Find where the given text appears and provide that cell's center as (x, y) coordinate. 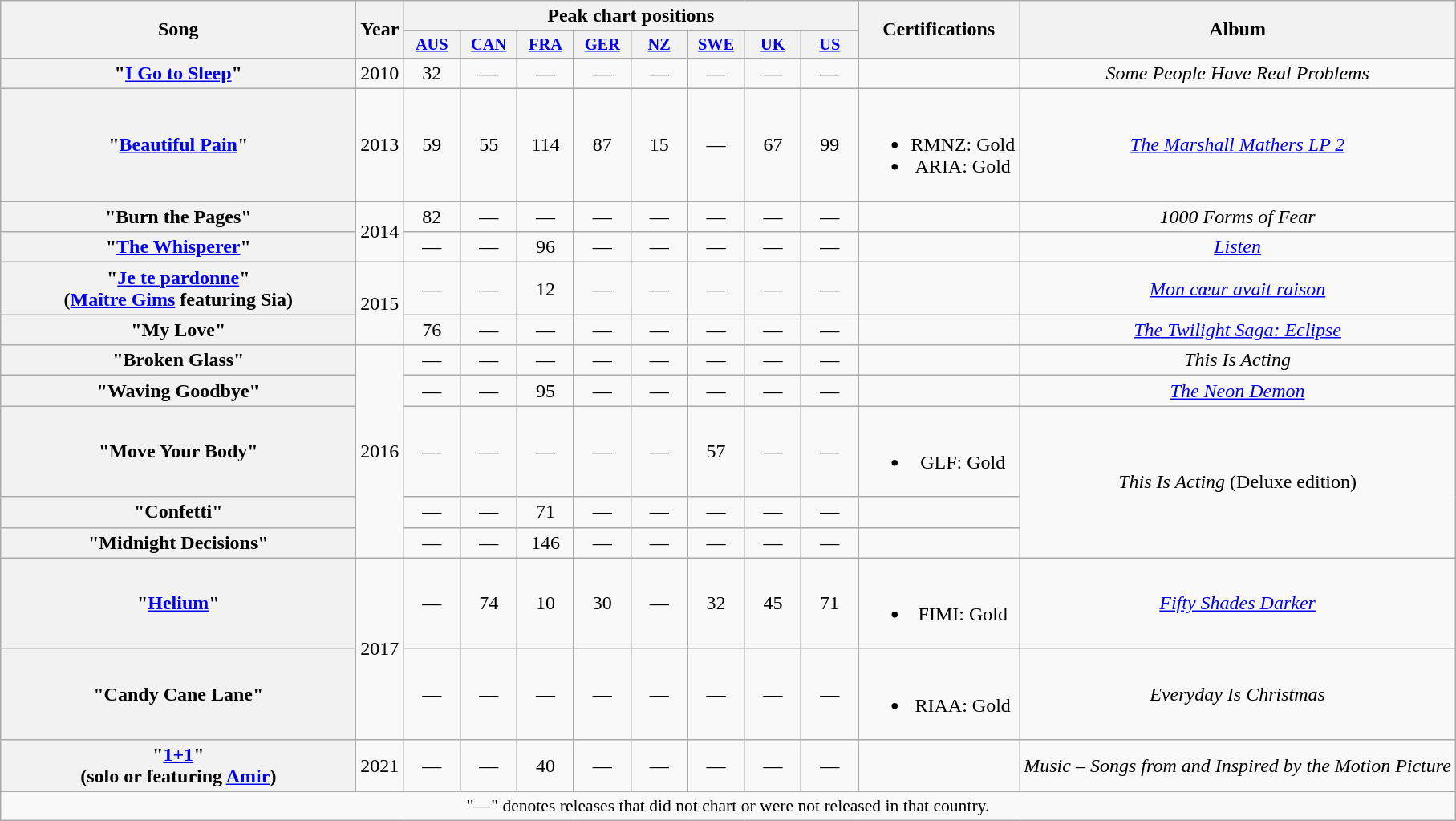
15 (659, 145)
RIAA: Gold (939, 693)
Peak chart positions (631, 16)
The Neon Demon (1238, 391)
99 (829, 145)
12 (545, 289)
UK (773, 45)
95 (545, 391)
"Beautiful Pain" (178, 145)
RMNZ: GoldARIA: Gold (939, 145)
96 (545, 247)
"My Love" (178, 330)
40 (545, 766)
"1+1"(solo or featuring Amir) (178, 766)
AUS (432, 45)
This Is Acting (Deluxe edition) (1238, 482)
Year (380, 30)
"—" denotes releases that did not chart or were not released in that country. (728, 806)
US (829, 45)
"Confetti" (178, 512)
The Twilight Saga: Eclipse (1238, 330)
45 (773, 604)
"Burn the Pages" (178, 217)
2017 (380, 648)
Certifications (939, 30)
"Move Your Body" (178, 451)
CAN (489, 45)
"Helium" (178, 604)
GER (602, 45)
NZ (659, 45)
146 (545, 543)
Mon cœur avait raison (1238, 289)
10 (545, 604)
55 (489, 145)
Album (1238, 30)
"Candy Cane Lane" (178, 693)
67 (773, 145)
2016 (380, 451)
59 (432, 145)
"I Go to Sleep" (178, 73)
"Je te pardonne"(Maître Gims featuring Sia) (178, 289)
"Waving Goodbye" (178, 391)
57 (716, 451)
"Broken Glass" (178, 360)
2015 (380, 303)
Song (178, 30)
FIMI: Gold (939, 604)
Music – Songs from and Inspired by the Motion Picture (1238, 766)
2014 (380, 232)
Everyday Is Christmas (1238, 693)
"Midnight Decisions" (178, 543)
FRA (545, 45)
2013 (380, 145)
This Is Acting (1238, 360)
114 (545, 145)
2021 (380, 766)
87 (602, 145)
82 (432, 217)
Fifty Shades Darker (1238, 604)
GLF: Gold (939, 451)
Listen (1238, 247)
Some People Have Real Problems (1238, 73)
74 (489, 604)
30 (602, 604)
The Marshall Mathers LP 2 (1238, 145)
2010 (380, 73)
76 (432, 330)
SWE (716, 45)
1000 Forms of Fear (1238, 217)
"The Whisperer" (178, 247)
